From the cell containing the given text, extract its center point as (X, Y) coordinate. 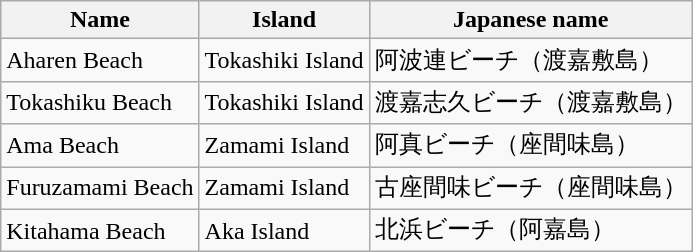
Kitahama Beach (100, 230)
北浜ビーチ（阿嘉島） (530, 230)
渡嘉志久ビーチ（渡嘉敷島） (530, 102)
Aka Island (284, 230)
Name (100, 20)
Japanese name (530, 20)
Tokashiku Beach (100, 102)
Ama Beach (100, 146)
阿波連ビーチ（渡嘉敷島） (530, 60)
Furuzamami Beach (100, 188)
阿真ビーチ（座間味島） (530, 146)
Island (284, 20)
古座間味ビーチ（座間味島） (530, 188)
Aharen Beach (100, 60)
